Extract the (x, y) coordinate from the center of the cell holding the provided text.  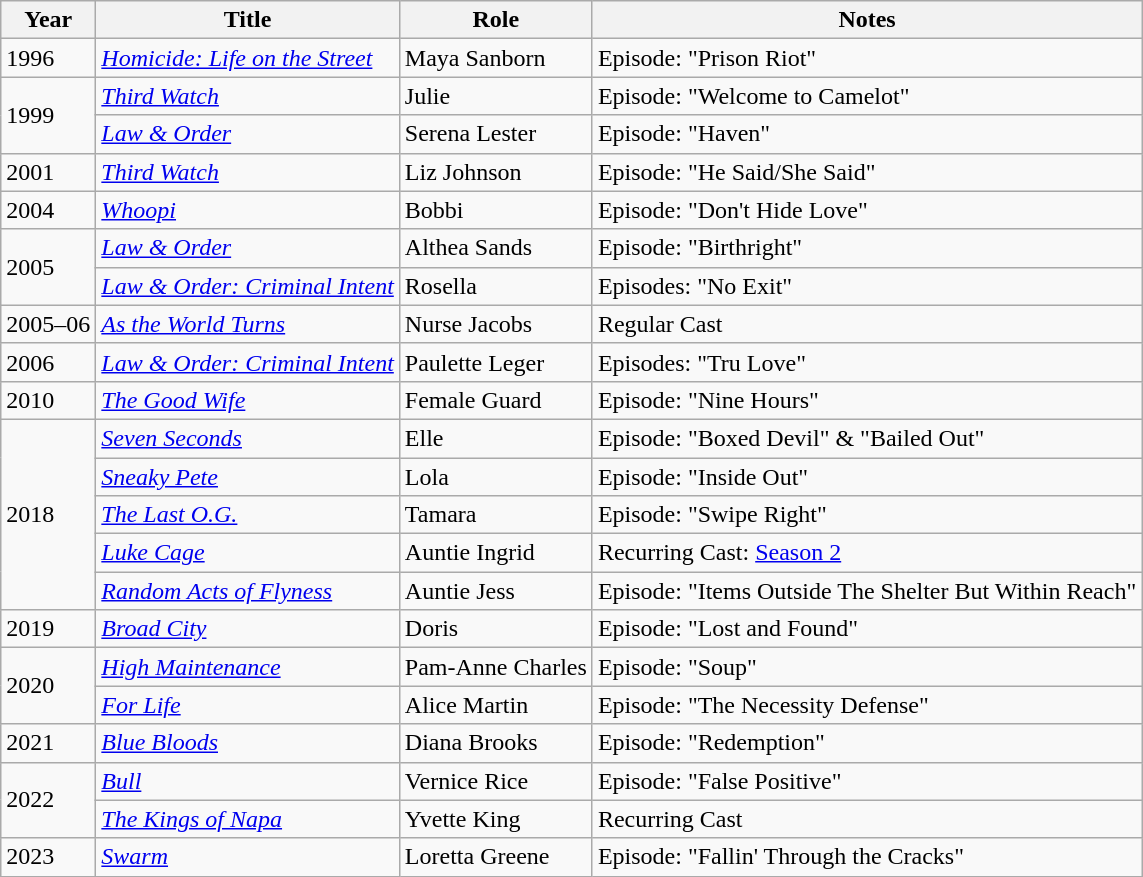
Elle (496, 438)
Episodes: "Tru Love" (866, 362)
Bobbi (496, 210)
The Last O.G. (248, 515)
Paulette Leger (496, 362)
1999 (48, 115)
Althea Sands (496, 248)
Episode: "He Said/She Said" (866, 172)
Episode: "Boxed Devil" & "Bailed Out" (866, 438)
2020 (48, 686)
2018 (48, 514)
Recurring Cast (866, 819)
Auntie Ingrid (496, 553)
Yvette King (496, 819)
2006 (48, 362)
Episode: "The Necessity Defense" (866, 705)
Diana Brooks (496, 743)
Doris (496, 629)
Episode: "Swipe Right" (866, 515)
High Maintenance (248, 667)
Role (496, 20)
2021 (48, 743)
The Good Wife (248, 400)
Whoopi (248, 210)
1996 (48, 58)
Episodes: "No Exit" (866, 286)
Episode: "Fallin' Through the Cracks" (866, 857)
Julie (496, 96)
Rosella (496, 286)
Notes (866, 20)
Auntie Jess (496, 591)
Nurse Jacobs (496, 324)
Broad City (248, 629)
2019 (48, 629)
2022 (48, 800)
Sneaky Pete (248, 477)
Recurring Cast: Season 2 (866, 553)
Loretta Greene (496, 857)
Episode: "Redemption" (866, 743)
Blue Bloods (248, 743)
2001 (48, 172)
For Life (248, 705)
2023 (48, 857)
Tamara (496, 515)
Bull (248, 781)
Luke Cage (248, 553)
Seven Seconds (248, 438)
Alice Martin (496, 705)
Episode: "Prison Riot" (866, 58)
The Kings of Napa (248, 819)
Female Guard (496, 400)
2005–06 (48, 324)
Lola (496, 477)
Episode: "False Positive" (866, 781)
Episode: "Don't Hide Love" (866, 210)
Episode: "Inside Out" (866, 477)
Maya Sanborn (496, 58)
Episode: "Items Outside The Shelter But Within Reach" (866, 591)
Episode: "Welcome to Camelot" (866, 96)
Title (248, 20)
Episode: "Lost and Found" (866, 629)
2005 (48, 267)
Episode: "Haven" (866, 134)
Swarm (248, 857)
Regular Cast (866, 324)
Serena Lester (496, 134)
Random Acts of Flyness (248, 591)
Homicide: Life on the Street (248, 58)
2010 (48, 400)
Pam-Anne Charles (496, 667)
Year (48, 20)
Episode: "Birthright" (866, 248)
Episode: "Nine Hours" (866, 400)
Episode: "Soup" (866, 667)
2004 (48, 210)
Liz Johnson (496, 172)
As the World Turns (248, 324)
Vernice Rice (496, 781)
